Return the (X, Y) coordinate for the center point of the cell that contains the specified text.  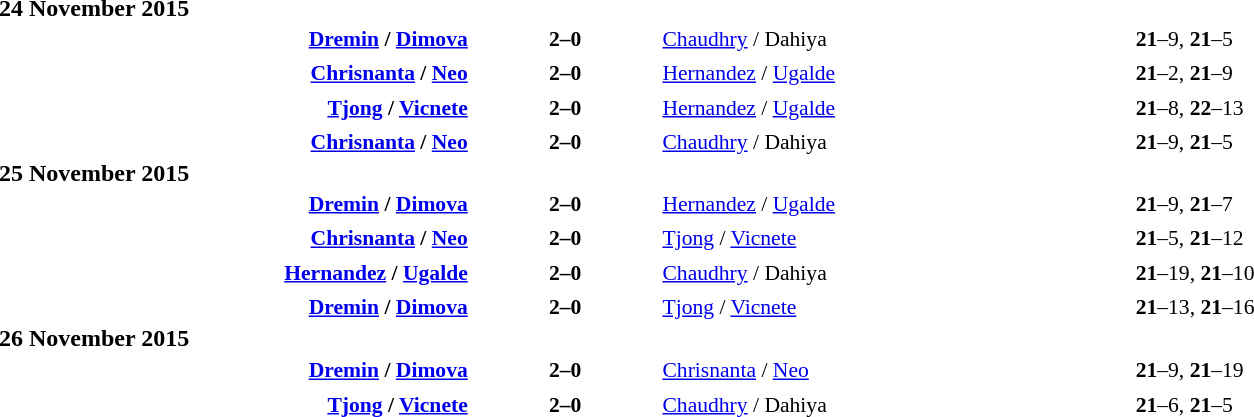
Chrisnanta / Neo (897, 370)
